Identify which cell holds the provided text, then report its [X, Y] central coordinate. 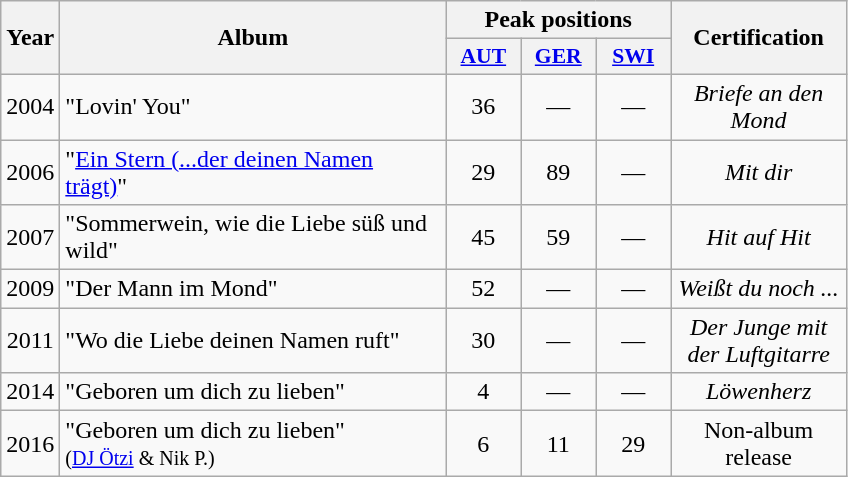
"Ein Stern (...der deinen Namen trägt)" [253, 172]
36 [484, 106]
89 [558, 172]
Der Junge mit der Luftgitarre [759, 340]
2014 [30, 392]
2004 [30, 106]
52 [484, 289]
"Der Mann im Mond" [253, 289]
2011 [30, 340]
"Sommerwein, wie die Liebe süß und wild" [253, 238]
Peak positions [558, 20]
Certification [759, 38]
Löwenherz [759, 392]
45 [484, 238]
Weißt du noch ... [759, 289]
AUT [484, 57]
Mit dir [759, 172]
SWI [634, 57]
Album [253, 38]
GER [558, 57]
11 [558, 444]
6 [484, 444]
"Wo die Liebe deinen Namen ruft" [253, 340]
"Lovin' You" [253, 106]
"Geboren um dich zu lieben"(DJ Ötzi & Nik P.) [253, 444]
2009 [30, 289]
Briefe an den Mond [759, 106]
2006 [30, 172]
Non-album release [759, 444]
2016 [30, 444]
Year [30, 38]
59 [558, 238]
Hit auf Hit [759, 238]
2007 [30, 238]
4 [484, 392]
30 [484, 340]
"Geboren um dich zu lieben" [253, 392]
